Return the [x, y] coordinate for the center point of the cell that contains the specified text.  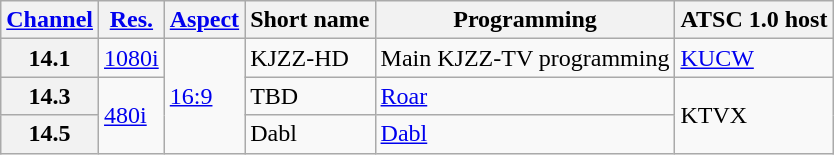
Res. [132, 20]
Programming [525, 20]
TBD [310, 96]
KUCW [754, 58]
KTVX [754, 115]
480i [132, 115]
1080i [132, 58]
14.5 [50, 134]
Channel [50, 20]
16:9 [204, 96]
KJZZ-HD [310, 58]
ATSC 1.0 host [754, 20]
Roar [525, 96]
14.1 [50, 58]
14.3 [50, 96]
Main KJZZ-TV programming [525, 58]
Short name [310, 20]
Aspect [204, 20]
